Output the (x, y) coordinate of the center of the cell containing the given text.  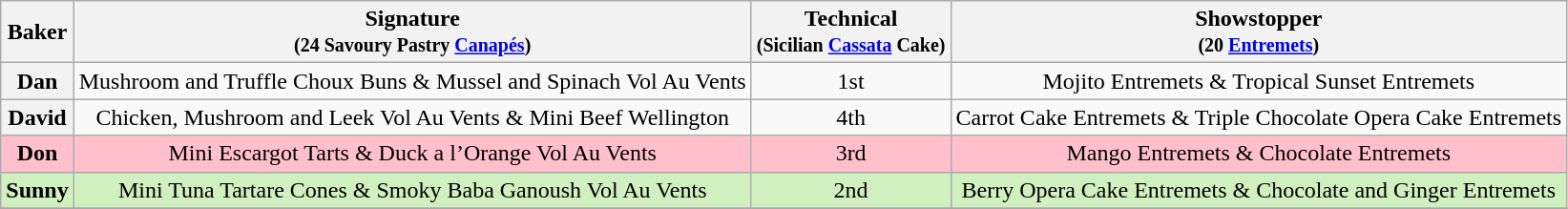
Showstopper(20 Entremets) (1259, 32)
Mango Entremets & Chocolate Entremets (1259, 154)
Mini Tuna Tartare Cones & Smoky Baba Ganoush Vol Au Vents (412, 190)
Berry Opera Cake Entremets & Chocolate and Ginger Entremets (1259, 190)
Mini Escargot Tarts & Duck a l’Orange Vol Au Vents (412, 154)
Baker (37, 32)
Chicken, Mushroom and Leek Vol Au Vents & Mini Beef Wellington (412, 117)
Sunny (37, 190)
Technical(Sicilian Cassata Cake) (851, 32)
3rd (851, 154)
Dan (37, 81)
David (37, 117)
1st (851, 81)
Signature(24 Savoury Pastry Canapés) (412, 32)
4th (851, 117)
Don (37, 154)
Mojito Entremets & Tropical Sunset Entremets (1259, 81)
Carrot Cake Entremets & Triple Chocolate Opera Cake Entremets (1259, 117)
Mushroom and Truffle Choux Buns & Mussel and Spinach Vol Au Vents (412, 81)
2nd (851, 190)
